Detect which cell encompasses the target text, then output its (X, Y) center coordinate. 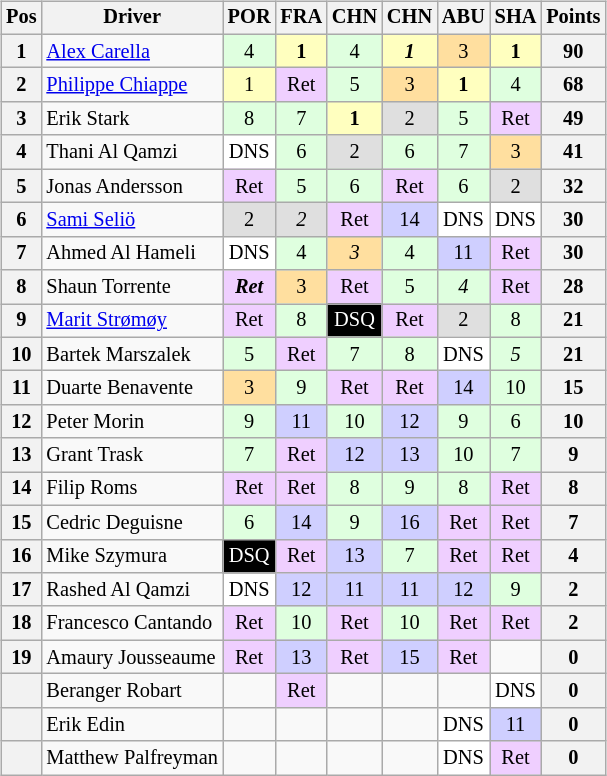
Beranger Robart (132, 691)
68 (573, 85)
Sami Seliö (132, 220)
Cedric Deguisne (132, 522)
Erik Stark (132, 119)
Philippe Chiappe (132, 85)
Filip Roms (132, 489)
Bartek Marszalek (132, 354)
Pos (21, 18)
Shaun Torrente (132, 287)
49 (573, 119)
Mike Szymura (132, 556)
28 (573, 287)
32 (573, 186)
Matthew Palfreyman (132, 758)
19 (21, 657)
Duarte Benavente (132, 388)
Amaury Jousseaume (132, 657)
Erik Edin (132, 724)
Thani Al Qamzi (132, 152)
18 (21, 623)
Driver (132, 18)
Peter Morin (132, 422)
Alex Carella (132, 51)
Jonas Andersson (132, 186)
17 (21, 590)
Grant Trask (132, 455)
Rashed Al Qamzi (132, 590)
Marit Strømøy (132, 321)
SHA (516, 18)
POR (250, 18)
Points (573, 18)
FRA (301, 18)
Francesco Cantando (132, 623)
ABU (464, 18)
90 (573, 51)
41 (573, 152)
Ahmed Al Hameli (132, 253)
